Determine the [X, Y] coordinate at the center of the cell enclosing the given text.  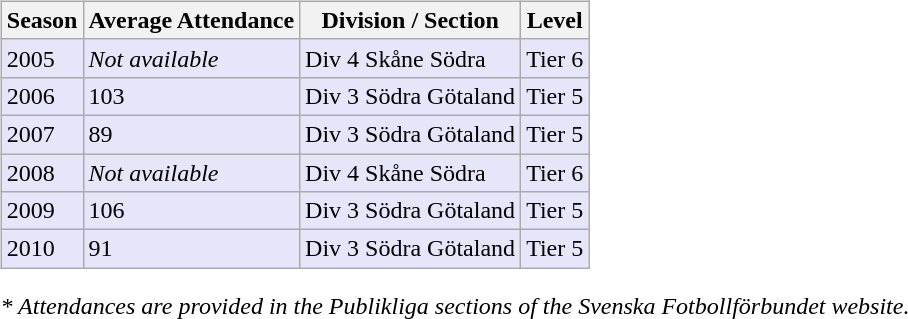
Division / Section [410, 20]
2007 [42, 134]
Average Attendance [192, 20]
Level [555, 20]
106 [192, 211]
2005 [42, 58]
2008 [42, 173]
2009 [42, 211]
91 [192, 249]
103 [192, 96]
Season [42, 20]
89 [192, 134]
2006 [42, 96]
2010 [42, 249]
